Output the (x, y) coordinate of the center of the cell containing the given text.  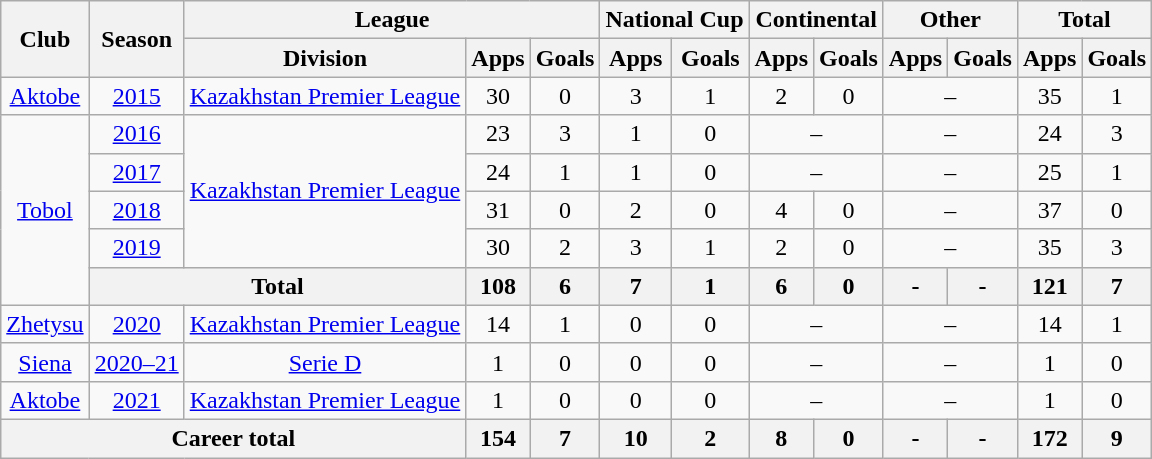
Club (45, 39)
108 (498, 286)
Continental (816, 20)
Season (136, 39)
2017 (136, 172)
9 (1117, 438)
2018 (136, 210)
Serie D (325, 362)
2020–21 (136, 362)
121 (1049, 286)
172 (1049, 438)
8 (781, 438)
League (392, 20)
23 (498, 134)
Other (950, 20)
2021 (136, 400)
2019 (136, 248)
Tobol (45, 210)
2015 (136, 96)
154 (498, 438)
4 (781, 210)
2016 (136, 134)
2020 (136, 324)
Career total (234, 438)
National Cup (674, 20)
10 (636, 438)
Zhetysu (45, 324)
25 (1049, 172)
37 (1049, 210)
31 (498, 210)
Siena (45, 362)
Division (325, 58)
